Pinpoint the cell where the given text exists, returning its [X, Y] midpoint coordinate. 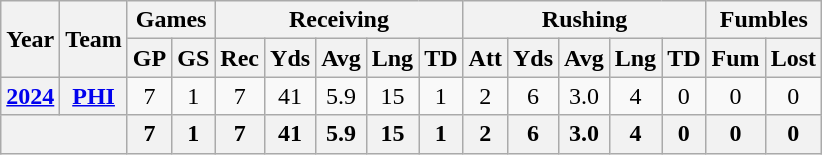
Rec [240, 58]
Fumbles [764, 20]
Fum [736, 58]
GS [194, 58]
Games [170, 20]
GP [149, 58]
Team [94, 39]
Receiving [339, 20]
Lost [793, 58]
Year [30, 39]
Rushing [584, 20]
PHI [94, 96]
Att [485, 58]
2024 [30, 96]
